Search for the cell housing the specified text and yield its (X, Y) center coordinate. 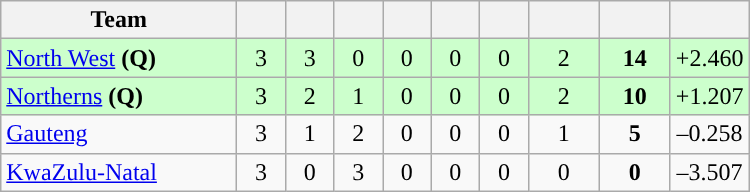
+2.460 (710, 58)
Northerns (Q) (119, 96)
Gauteng (119, 134)
14 (634, 58)
10 (634, 96)
+1.207 (710, 96)
5 (634, 134)
–3.507 (710, 172)
Team (119, 20)
–0.258 (710, 134)
KwaZulu-Natal (119, 172)
North West (Q) (119, 58)
